Output the [X, Y] coordinate of the center of the cell containing the given text.  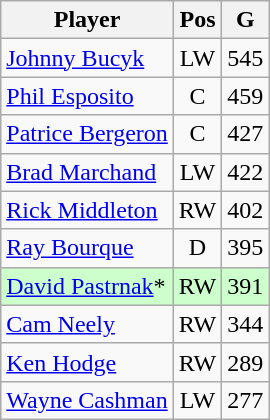
Brad Marchand [88, 172]
D [197, 248]
459 [246, 96]
Ken Hodge [88, 362]
Patrice Bergeron [88, 134]
422 [246, 172]
G [246, 20]
Johnny Bucyk [88, 58]
Cam Neely [88, 324]
344 [246, 324]
402 [246, 210]
277 [246, 400]
Phil Esposito [88, 96]
Wayne Cashman [88, 400]
Ray Bourque [88, 248]
Rick Middleton [88, 210]
Player [88, 20]
391 [246, 286]
545 [246, 58]
David Pastrnak* [88, 286]
427 [246, 134]
395 [246, 248]
Pos [197, 20]
289 [246, 362]
